Locate the cell with the specified text and output its [X, Y] center coordinate. 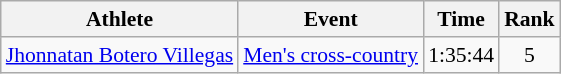
Athlete [120, 19]
Jhonnatan Botero Villegas [120, 55]
Rank [530, 19]
5 [530, 55]
1:35:44 [461, 55]
Men's cross-country [330, 55]
Time [461, 19]
Event [330, 19]
